Scan for the cell matching the given text and deliver its [X, Y] coordinate at center. 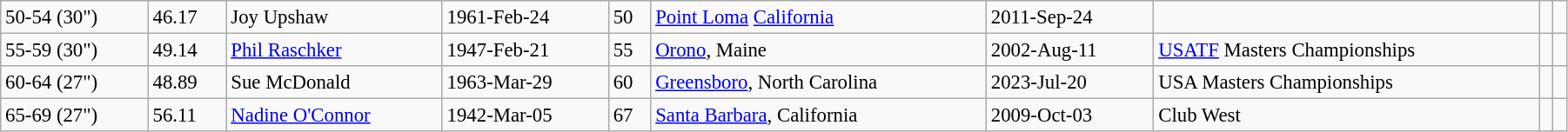
55-59 (30") [75, 50]
1963-Mar-29 [526, 82]
Orono, Maine [819, 50]
60 [629, 82]
Santa Barbara, California [819, 115]
67 [629, 115]
1942-Mar-05 [526, 115]
48.89 [187, 82]
Nadine O'Connor [334, 115]
60-64 (27") [75, 82]
50 [629, 17]
65-69 (27") [75, 115]
49.14 [187, 50]
56.11 [187, 115]
1961-Feb-24 [526, 17]
2011-Sep-24 [1070, 17]
46.17 [187, 17]
1947-Feb-21 [526, 50]
USATF Masters Championships [1347, 50]
50-54 (30") [75, 17]
2023-Jul-20 [1070, 82]
Club West [1347, 115]
Point Loma California [819, 17]
Greensboro, North Carolina [819, 82]
USA Masters Championships [1347, 82]
Phil Raschker [334, 50]
Joy Upshaw [334, 17]
2009-Oct-03 [1070, 115]
2002-Aug-11 [1070, 50]
Sue McDonald [334, 82]
55 [629, 50]
